Locate the cell with the specified text and output its [x, y] center coordinate. 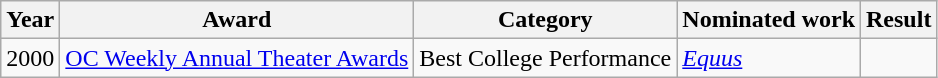
Equus [769, 58]
Category [546, 20]
Best College Performance [546, 58]
Year [30, 20]
2000 [30, 58]
OC Weekly Annual Theater Awards [237, 58]
Nominated work [769, 20]
Result [899, 20]
Award [237, 20]
